Pinpoint the cell where the given text exists, returning its [X, Y] midpoint coordinate. 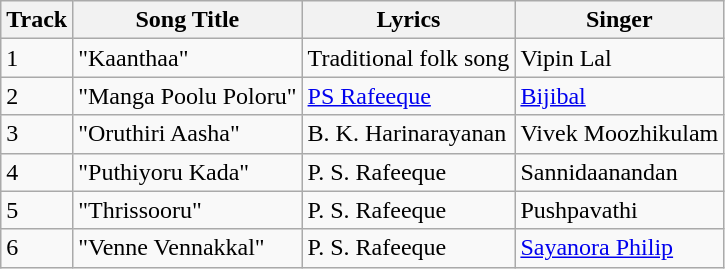
Sannidaanandan [620, 172]
Track [37, 20]
"Kaanthaa" [188, 58]
Singer [620, 20]
2 [37, 96]
Song Title [188, 20]
Lyrics [408, 20]
"Manga Poolu Poloru" [188, 96]
6 [37, 248]
Pushpavathi [620, 210]
"Oruthiri Aasha" [188, 134]
Bijibal [620, 96]
Vipin Lal [620, 58]
"Puthiyoru Kada" [188, 172]
1 [37, 58]
PS Rafeeque [408, 96]
Traditional folk song [408, 58]
3 [37, 134]
4 [37, 172]
Vivek Moozhikulam [620, 134]
5 [37, 210]
"Venne Vennakkal" [188, 248]
Sayanora Philip [620, 248]
B. K. Harinarayanan [408, 134]
"Thrissooru" [188, 210]
